Locate the cell with the specified text and output its [X, Y] center coordinate. 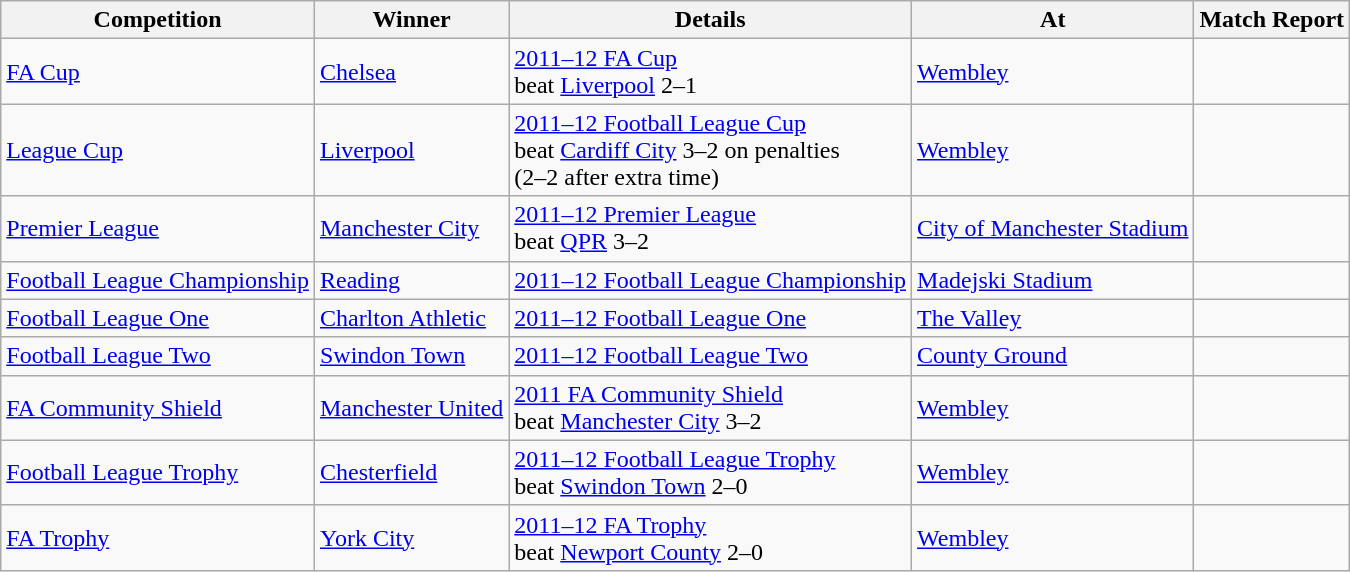
FA Community Shield [158, 408]
2011–12 Football League Championship [710, 280]
2011–12 Football League Two [710, 356]
Swindon Town [411, 356]
At [1053, 20]
Manchester United [411, 408]
Details [710, 20]
City of Manchester Stadium [1053, 228]
Charlton Athletic [411, 318]
Liverpool [411, 150]
Winner [411, 20]
2011–12 Football League Trophybeat Swindon Town 2–0 [710, 472]
Manchester City [411, 228]
Premier League [158, 228]
Football League Two [158, 356]
Competition [158, 20]
The Valley [1053, 318]
York City [411, 538]
2011–12 Football League One [710, 318]
Chesterfield [411, 472]
FA Trophy [158, 538]
FA Cup [158, 72]
Match Report [1272, 20]
Football League Trophy [158, 472]
2011–12 Premier League beat QPR 3–2 [710, 228]
County Ground [1053, 356]
2011–12 Football League Cupbeat Cardiff City 3–2 on penalties(2–2 after extra time) [710, 150]
League Cup [158, 150]
2011–12 FA Trophybeat Newport County 2–0 [710, 538]
2011–12 FA Cupbeat Liverpool 2–1 [710, 72]
Reading [411, 280]
Madejski Stadium [1053, 280]
Chelsea [411, 72]
2011 FA Community Shieldbeat Manchester City 3–2 [710, 408]
Football League One [158, 318]
Football League Championship [158, 280]
